Return the [X, Y] coordinate for the center point of the cell that contains the specified text.  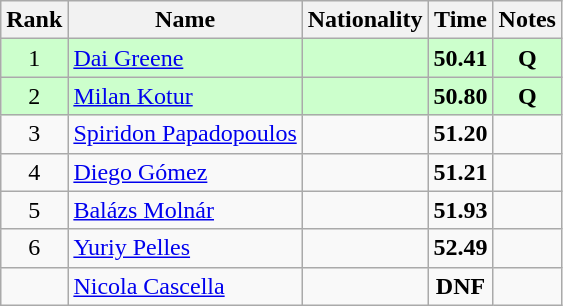
51.93 [460, 210]
4 [34, 172]
DNF [460, 286]
Balázs Molnár [185, 210]
Name [185, 20]
50.41 [460, 58]
6 [34, 248]
52.49 [460, 248]
5 [34, 210]
50.80 [460, 96]
51.21 [460, 172]
Rank [34, 20]
Time [460, 20]
Nationality [365, 20]
Dai Greene [185, 58]
3 [34, 134]
51.20 [460, 134]
Milan Kotur [185, 96]
Yuriy Pelles [185, 248]
1 [34, 58]
Spiridon Papadopoulos [185, 134]
Notes [527, 20]
2 [34, 96]
Diego Gómez [185, 172]
Nicola Cascella [185, 286]
